Extract the (X, Y) coordinate from the center of the cell holding the provided text.  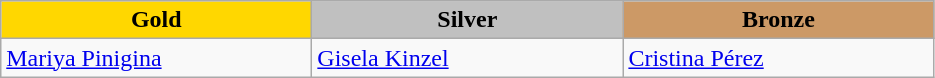
Mariya Pinigina (156, 58)
Cristina Pérez (778, 58)
Gisela Kinzel (468, 58)
Gold (156, 20)
Bronze (778, 20)
Silver (468, 20)
